Find where the given text appears and provide that cell's center as [X, Y] coordinate. 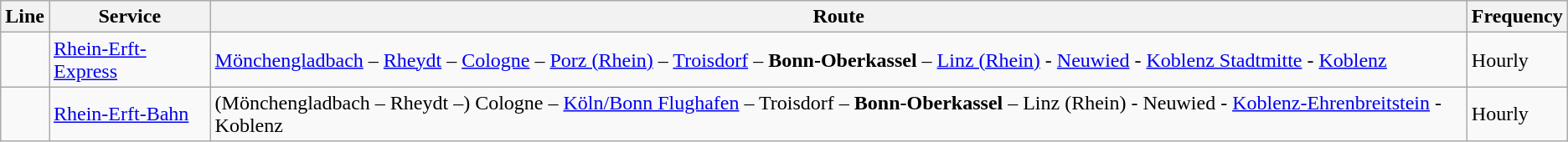
Line [25, 17]
Rhein-Erft-Express [129, 60]
Service [129, 17]
Route [838, 17]
Rhein-Erft-Bahn [129, 114]
Frequency [1517, 17]
(Mönchengladbach – Rheydt –) Cologne – Köln/Bonn Flughafen – Troisdorf – Bonn-Oberkassel – Linz (Rhein) - Neuwied - Koblenz-Ehrenbreitstein - Koblenz [838, 114]
Mönchengladbach – Rheydt – Cologne – Porz (Rhein) – Troisdorf – Bonn-Oberkassel – Linz (Rhein) - Neuwied - Koblenz Stadtmitte - Koblenz [838, 60]
